Capture the cell that displays the provided text and extract its (x, y) central coordinate. 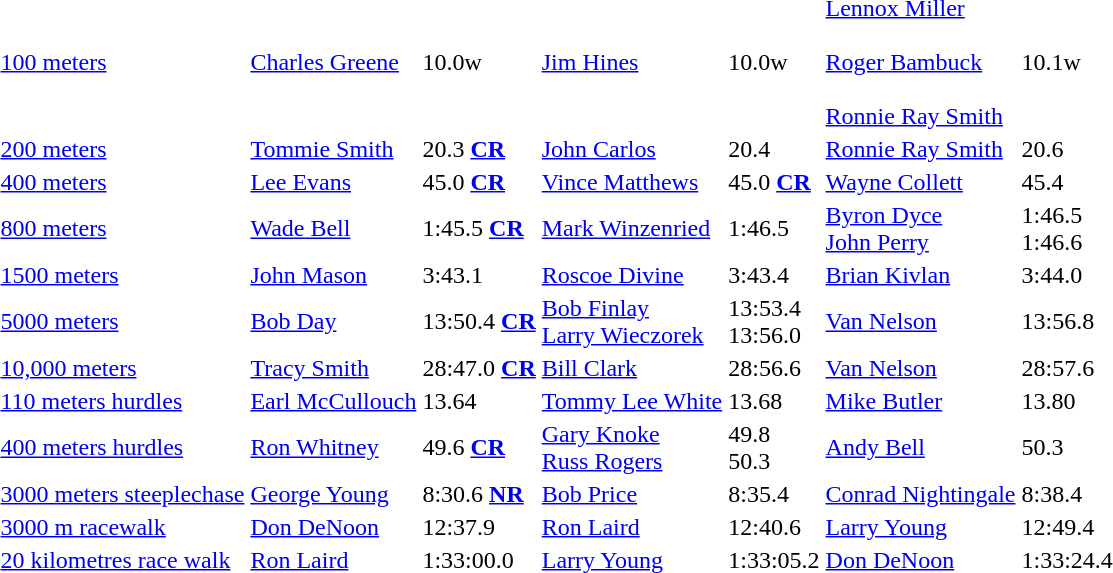
20.3 CR (479, 149)
Bob Finlay Larry Wieczorek (632, 322)
John Mason (334, 275)
Mike Butler (920, 401)
Brian Kivlan (920, 275)
Gary Knoke Russ Rogers (632, 448)
John Carlos (632, 149)
Vince Matthews (632, 182)
Tommie Smith (334, 149)
Ron Laird (632, 527)
Wade Bell (334, 228)
28:56.6 (774, 368)
13:50.4 CR (479, 322)
1:45.5 CR (479, 228)
Tommy Lee White (632, 401)
13.68 (774, 401)
Byron Dyce John Perry (920, 228)
20.4 (774, 149)
28:47.0 CR (479, 368)
Conrad Nightingale (920, 494)
12:37.9 (479, 527)
Ron Whitney (334, 448)
Don DeNoon (334, 527)
Ronnie Ray Smith (920, 149)
Bill Clark (632, 368)
12:40.6 (774, 527)
Larry Young (920, 527)
George Young (334, 494)
Bob Day (334, 322)
3:43.4 (774, 275)
Wayne Collett (920, 182)
Tracy Smith (334, 368)
8:35.4 (774, 494)
1:46.5 (774, 228)
49.6 CR (479, 448)
Lee Evans (334, 182)
Andy Bell (920, 448)
Roscoe Divine (632, 275)
Mark Winzenried (632, 228)
13.64 (479, 401)
3:43.1 (479, 275)
Earl McCullouch (334, 401)
Bob Price (632, 494)
8:30.6 NR (479, 494)
13:53.413:56.0 (774, 322)
49.850.3 (774, 448)
